For the text-containing cell, return its midpoint in [x, y] coordinate format. 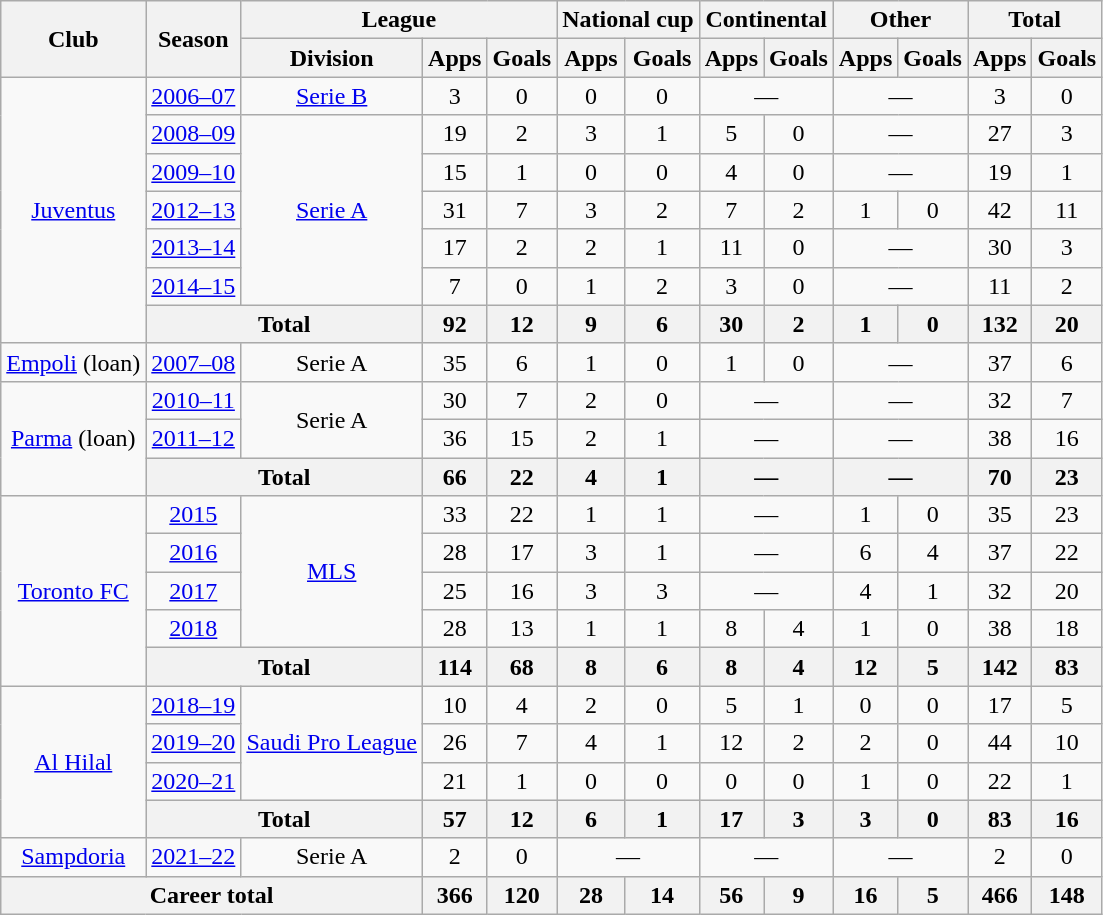
25 [455, 591]
MLS [332, 572]
2007–08 [194, 362]
120 [522, 895]
2009–10 [194, 172]
21 [455, 781]
2012–13 [194, 210]
Career total [212, 895]
148 [1067, 895]
League [399, 20]
2021–22 [194, 857]
Parma (loan) [74, 438]
2015 [194, 515]
Club [74, 39]
44 [1000, 743]
18 [1067, 629]
14 [662, 895]
36 [455, 438]
2010–11 [194, 400]
2006–07 [194, 96]
2019–20 [194, 743]
2018 [194, 629]
70 [1000, 477]
Toronto FC [74, 591]
Saudi Pro League [332, 743]
Sampdoria [74, 857]
2011–12 [194, 438]
Al Hilal [74, 762]
466 [1000, 895]
33 [455, 515]
National cup [628, 20]
2016 [194, 553]
Other [900, 20]
2013–14 [194, 248]
366 [455, 895]
2018–19 [194, 705]
27 [1000, 134]
26 [455, 743]
Season [194, 39]
57 [455, 819]
31 [455, 210]
2020–21 [194, 781]
42 [1000, 210]
Division [332, 58]
2017 [194, 591]
132 [1000, 324]
13 [522, 629]
142 [1000, 667]
Serie B [332, 96]
2014–15 [194, 286]
92 [455, 324]
Continental [766, 20]
68 [522, 667]
Empoli (loan) [74, 362]
56 [731, 895]
66 [455, 477]
Juventus [74, 210]
114 [455, 667]
2008–09 [194, 134]
